Search for the cell housing the specified text and yield its (X, Y) center coordinate. 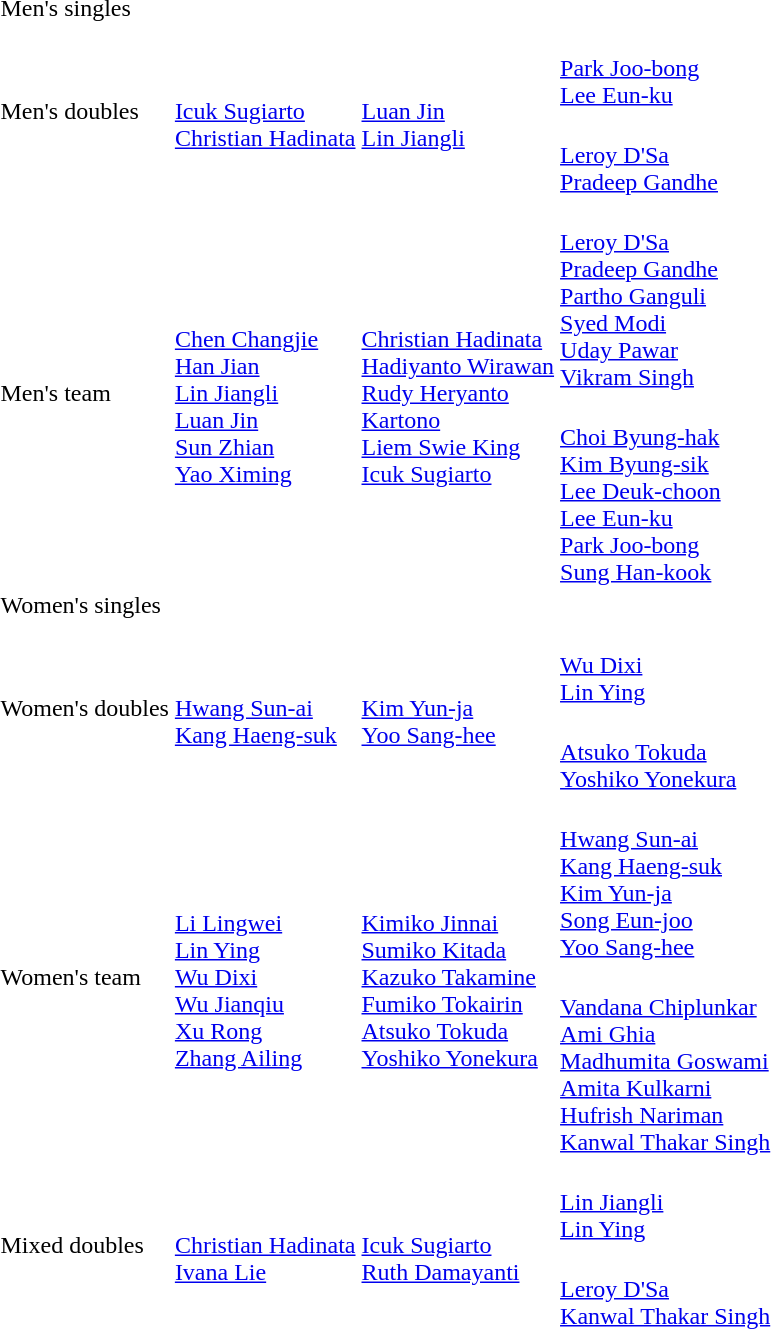
Christian HadinataHadiyanto WirawanRudy HeryantoKartonoLiem Swie KingIcuk Sugiarto (458, 394)
Kim Yun-jaYoo Sang-hee (458, 708)
Luan JinLin Jiangli (458, 112)
Kimiko JinnaiSumiko KitadaKazuko TakamineFumiko TokairinAtsuko TokudaYoshiko Yonekura (458, 977)
Li LingweiLin YingWu DixiWu JianqiuXu RongZhang Ailing (265, 977)
Hwang Sun-aiKang Haeng-suk (265, 708)
Chen ChangjieHan JianLin JiangliLuan JinSun ZhianYao Ximing (265, 394)
Icuk SugiartoChristian Hadinata (265, 112)
